Capture the cell that displays the provided text and extract its [X, Y] central coordinate. 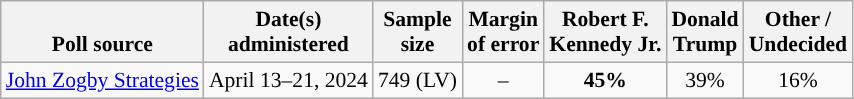
Other /Undecided [798, 32]
Poll source [102, 32]
DonaldTrump [704, 32]
John Zogby Strategies [102, 80]
April 13–21, 2024 [288, 80]
Robert F.Kennedy Jr. [605, 32]
16% [798, 80]
Marginof error [503, 32]
Date(s)administered [288, 32]
– [503, 80]
749 (LV) [418, 80]
Samplesize [418, 32]
45% [605, 80]
39% [704, 80]
